Capture the cell that displays the provided text and extract its (X, Y) central coordinate. 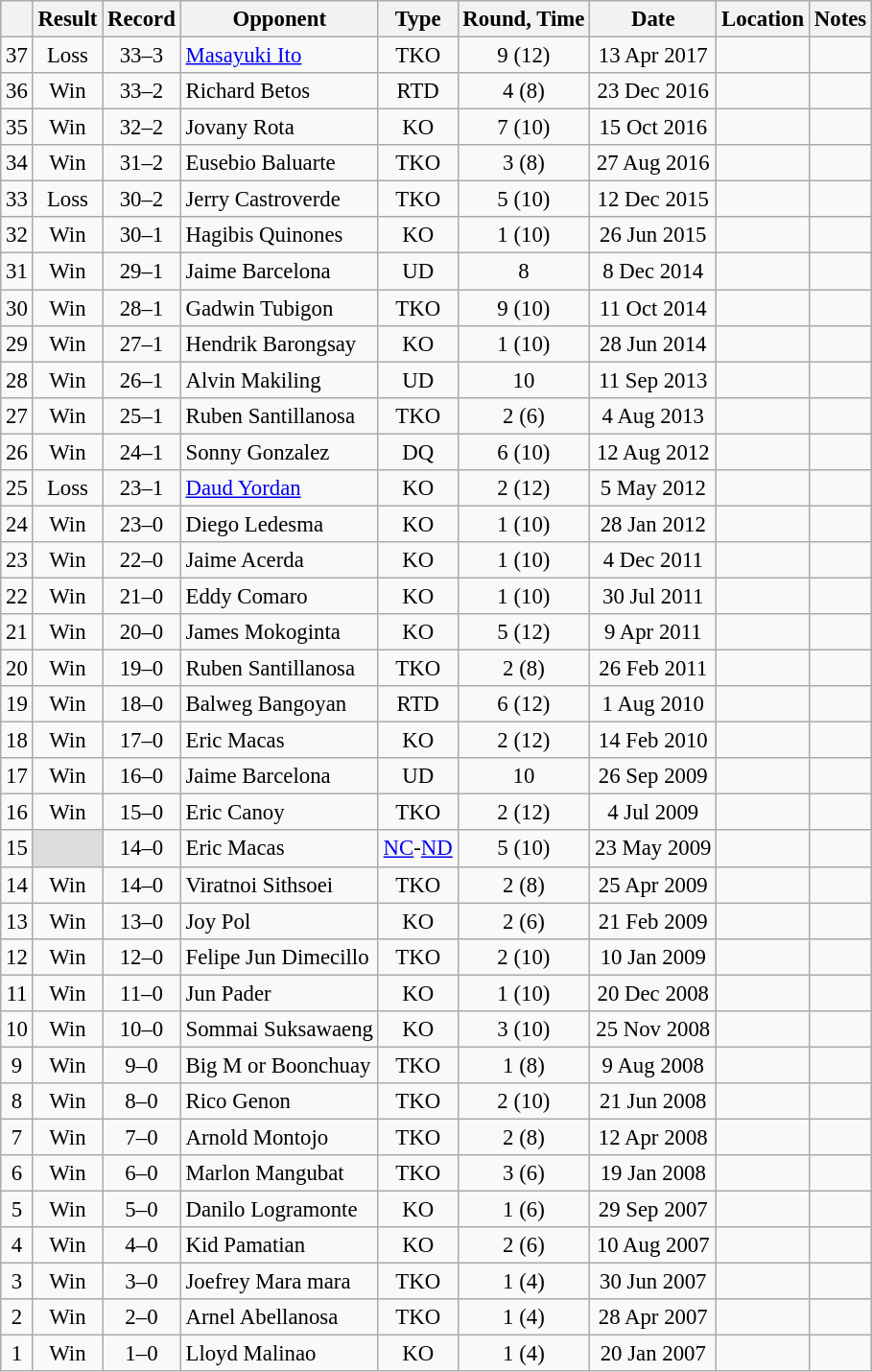
11–0 (142, 993)
17 (17, 776)
3 (17, 1282)
1 (6) (524, 1210)
20 Dec 2008 (653, 993)
18–0 (142, 704)
3 (8) (524, 163)
18 (17, 741)
5 May 2012 (653, 488)
20–0 (142, 632)
27–1 (142, 343)
NC-ND (418, 849)
26 Jun 2015 (653, 235)
12 Apr 2008 (653, 1137)
7 (17, 1137)
Joy Pol (279, 921)
11 Oct 2014 (653, 308)
1 (8) (524, 1065)
Hendrik Barongsay (279, 343)
31 (17, 272)
23 (17, 560)
Eric Canoy (279, 813)
34 (17, 163)
8–0 (142, 1101)
13 Apr 2017 (653, 56)
7–0 (142, 1137)
Sonny Gonzalez (279, 452)
9–0 (142, 1065)
Arnel Abellanosa (279, 1317)
Big M or Boonchuay (279, 1065)
30–2 (142, 200)
James Mokoginta (279, 632)
17–0 (142, 741)
Daud Yordan (279, 488)
Sommai Suksawaeng (279, 1029)
24–1 (142, 452)
28 (17, 380)
4–0 (142, 1245)
19 Jan 2008 (653, 1173)
6 (10) (524, 452)
21–0 (142, 596)
Notes (840, 19)
4 Aug 2013 (653, 415)
26 (17, 452)
36 (17, 91)
26–1 (142, 380)
9 Apr 2011 (653, 632)
9 Aug 2008 (653, 1065)
14 Feb 2010 (653, 741)
13 (17, 921)
Record (142, 19)
22 (17, 596)
11 (17, 993)
10 Jan 2009 (653, 957)
15 Oct 2016 (653, 128)
Location (764, 19)
23 Dec 2016 (653, 91)
Type (418, 19)
6–0 (142, 1173)
Rico Genon (279, 1101)
13–0 (142, 921)
1 Aug 2010 (653, 704)
16–0 (142, 776)
7 (10) (524, 128)
24 (17, 524)
Jun Pader (279, 993)
29–1 (142, 272)
23–1 (142, 488)
Jerry Castroverde (279, 200)
Eddy Comaro (279, 596)
28 Jan 2012 (653, 524)
Round, Time (524, 19)
32 (17, 235)
33 (17, 200)
12 (17, 957)
21 (17, 632)
10–0 (142, 1029)
1 (17, 1354)
Alvin Makiling (279, 380)
3 (10) (524, 1029)
30 Jun 2007 (653, 1282)
28 Jun 2014 (653, 343)
Felipe Jun Dimecillo (279, 957)
23 May 2009 (653, 849)
Balweg Bangoyan (279, 704)
9 (17, 1065)
9 (12) (524, 56)
29 (17, 343)
33–3 (142, 56)
9 (10) (524, 308)
Result (67, 19)
Viratnoi Sithsoei (279, 885)
21 Feb 2009 (653, 921)
26 Feb 2011 (653, 669)
32–2 (142, 128)
Kid Pamatian (279, 1245)
25 Apr 2009 (653, 885)
4 Jul 2009 (653, 813)
11 Sep 2013 (653, 380)
21 Jun 2008 (653, 1101)
Diego Ledesma (279, 524)
6 (17, 1173)
1–0 (142, 1354)
30 (17, 308)
29 Sep 2007 (653, 1210)
Arnold Montojo (279, 1137)
3 (6) (524, 1173)
2 (17, 1317)
Date (653, 19)
31–2 (142, 163)
26 Sep 2009 (653, 776)
27 Aug 2016 (653, 163)
20 Jan 2007 (653, 1354)
5 (17, 1210)
Jaime Acerda (279, 560)
Jovany Rota (279, 128)
3–0 (142, 1282)
19–0 (142, 669)
Opponent (279, 19)
Gadwin Tubigon (279, 308)
15 (17, 849)
4 (17, 1245)
23–0 (142, 524)
35 (17, 128)
Hagibis Quinones (279, 235)
22–0 (142, 560)
Lloyd Malinao (279, 1354)
2–0 (142, 1317)
DQ (418, 452)
28–1 (142, 308)
25 Nov 2008 (653, 1029)
10 Aug 2007 (653, 1245)
Eusebio Baluarte (279, 163)
12 Aug 2012 (653, 452)
20 (17, 669)
12 Dec 2015 (653, 200)
Joefrey Mara mara (279, 1282)
Richard Betos (279, 91)
Danilo Logramonte (279, 1210)
33–2 (142, 91)
28 Apr 2007 (653, 1317)
25–1 (142, 415)
4 Dec 2011 (653, 560)
Masayuki Ito (279, 56)
16 (17, 813)
14 (17, 885)
6 (12) (524, 704)
5 (12) (524, 632)
25 (17, 488)
Marlon Mangubat (279, 1173)
27 (17, 415)
12–0 (142, 957)
30–1 (142, 235)
15–0 (142, 813)
37 (17, 56)
30 Jul 2011 (653, 596)
19 (17, 704)
8 Dec 2014 (653, 272)
5–0 (142, 1210)
4 (8) (524, 91)
